Output the (x, y) coordinate of the center of the cell containing the given text.  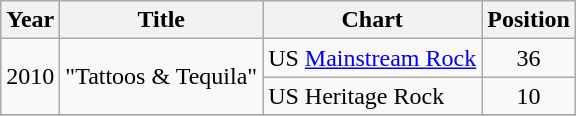
Position (529, 20)
Title (162, 20)
2010 (30, 77)
10 (529, 96)
Year (30, 20)
36 (529, 58)
Chart (372, 20)
US Mainstream Rock (372, 58)
US Heritage Rock (372, 96)
"Tattoos & Tequila" (162, 77)
